Find where the given text appears and provide that cell's center as (X, Y) coordinate. 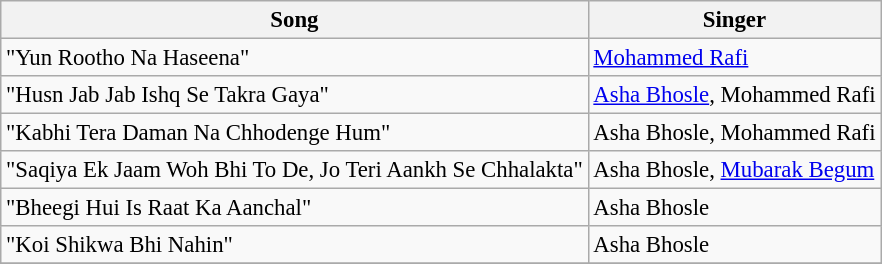
"Saqiya Ek Jaam Woh Bhi To De, Jo Teri Aankh Se Chhalakta" (294, 170)
"Bheegi Hui Is Raat Ka Aanchal" (294, 208)
"Yun Rootho Na Haseena" (294, 58)
"Husn Jab Jab Ishq Se Takra Gaya" (294, 95)
Singer (734, 20)
Mohammed Rafi (734, 58)
"Koi Shikwa Bhi Nahin" (294, 245)
"Kabhi Tera Daman Na Chhodenge Hum" (294, 133)
Song (294, 20)
Asha Bhosle, Mubarak Begum (734, 170)
